Determine the [X, Y] coordinate at the center of the cell enclosing the given text.  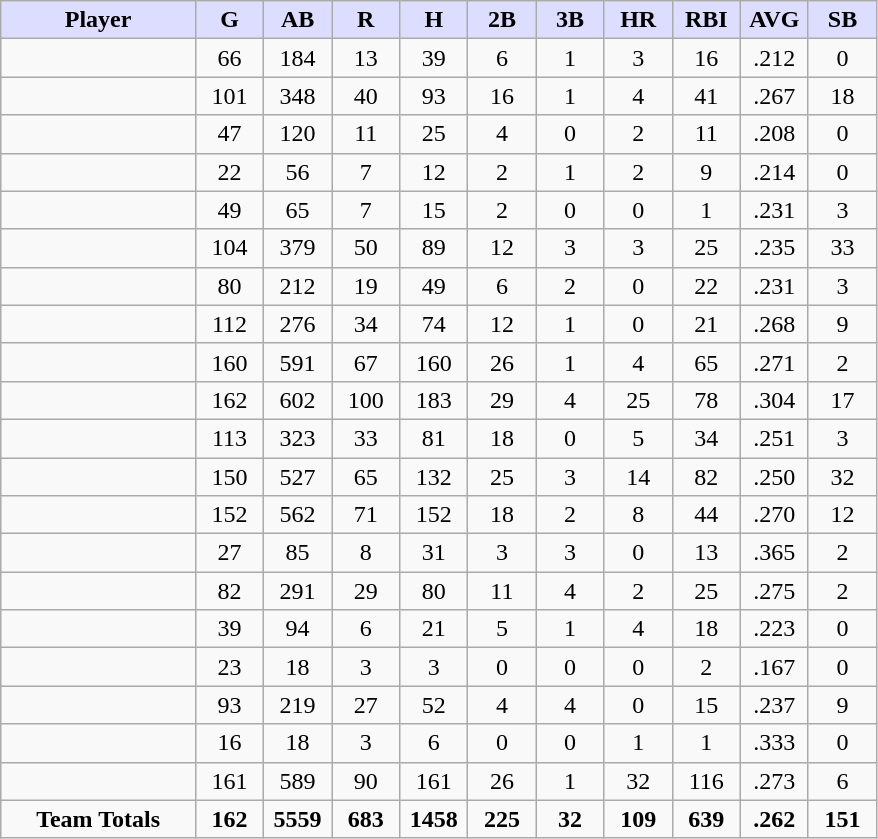
Team Totals [98, 819]
109 [638, 819]
81 [434, 438]
527 [298, 477]
2B [502, 20]
.235 [774, 248]
132 [434, 477]
3B [570, 20]
R [366, 20]
.333 [774, 743]
.167 [774, 667]
.365 [774, 553]
116 [706, 781]
113 [229, 438]
Player [98, 20]
348 [298, 96]
276 [298, 324]
71 [366, 515]
.273 [774, 781]
379 [298, 248]
41 [706, 96]
44 [706, 515]
.271 [774, 362]
56 [298, 172]
.304 [774, 400]
.251 [774, 438]
78 [706, 400]
.237 [774, 705]
50 [366, 248]
HR [638, 20]
683 [366, 819]
G [229, 20]
H [434, 20]
184 [298, 58]
1458 [434, 819]
94 [298, 629]
.250 [774, 477]
.275 [774, 591]
291 [298, 591]
589 [298, 781]
101 [229, 96]
323 [298, 438]
183 [434, 400]
151 [842, 819]
AVG [774, 20]
19 [366, 286]
639 [706, 819]
74 [434, 324]
150 [229, 477]
RBI [706, 20]
17 [842, 400]
5559 [298, 819]
40 [366, 96]
591 [298, 362]
.270 [774, 515]
47 [229, 134]
.208 [774, 134]
85 [298, 553]
31 [434, 553]
.268 [774, 324]
100 [366, 400]
52 [434, 705]
SB [842, 20]
14 [638, 477]
.212 [774, 58]
225 [502, 819]
120 [298, 134]
602 [298, 400]
90 [366, 781]
219 [298, 705]
104 [229, 248]
AB [298, 20]
.267 [774, 96]
212 [298, 286]
89 [434, 248]
112 [229, 324]
23 [229, 667]
.223 [774, 629]
.214 [774, 172]
66 [229, 58]
562 [298, 515]
.262 [774, 819]
67 [366, 362]
